Locate the cell with the specified text and output its (X, Y) center coordinate. 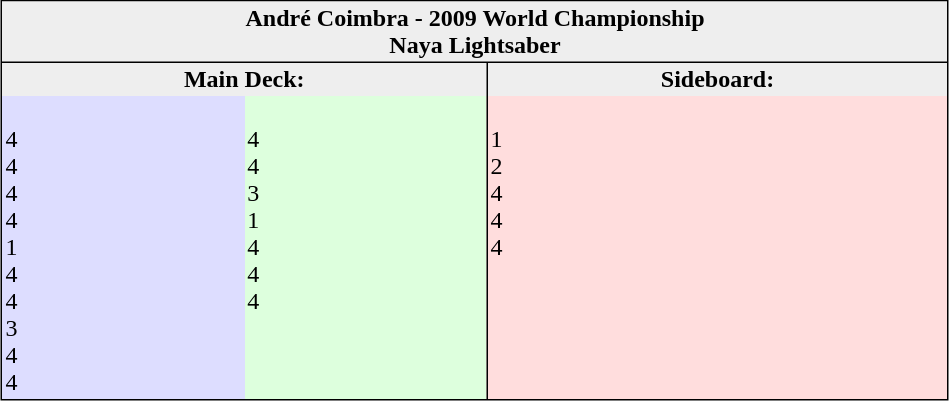
André Coimbra - 2009 World ChampionshipNaya Lightsaber (476, 33)
Sideboard: (717, 80)
4 4 4 4 1 4 4 3 4 4 (124, 248)
1 2 4 4 4 (717, 248)
Main Deck: (244, 80)
4 4 3 1 4 4 4 (365, 248)
